Provide the [x, y] coordinate of the cell's center where the given text is located.  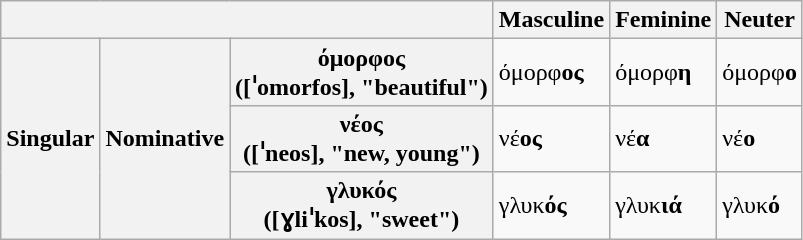
γλυκός([ɣliˈkos], "sweet") [362, 206]
γλυκιά [664, 206]
όμορφη [664, 72]
νέος([ˈneos], "new, young") [362, 138]
Nominative [165, 139]
νέα [664, 138]
Masculine [551, 20]
νέος [551, 138]
νέο [760, 138]
γλυκό [760, 206]
Singular [50, 139]
Neuter [760, 20]
όμορφο [760, 72]
όμορφος([ˈomorfos], "beautiful") [362, 72]
γλυκός [551, 206]
Feminine [664, 20]
όμορφος [551, 72]
